Detect which cell encompasses the target text, then output its [x, y] center coordinate. 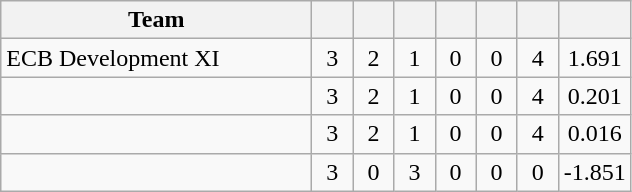
1.691 [594, 58]
Team [156, 20]
0.016 [594, 134]
ECB Development XI [156, 58]
0.201 [594, 96]
-1.851 [594, 172]
